For the text-containing cell, return its midpoint in (x, y) coordinate format. 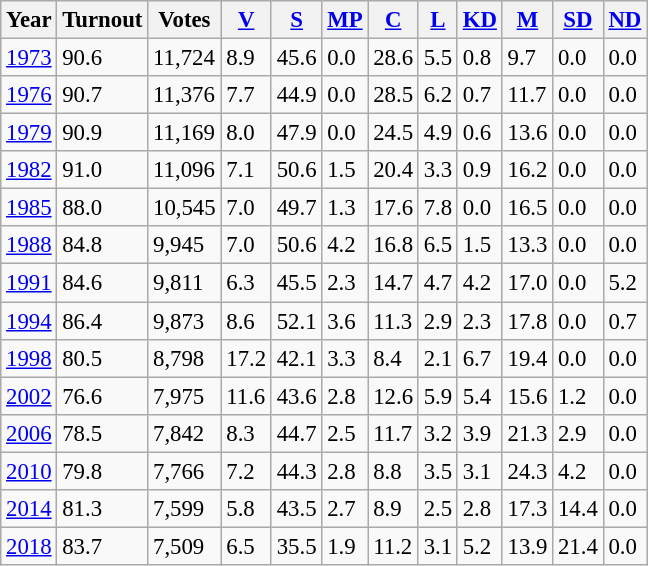
11.3 (393, 321)
Year (29, 20)
3.5 (438, 471)
17.2 (246, 358)
1973 (29, 58)
1.9 (345, 546)
4.7 (438, 283)
17.8 (527, 321)
7.1 (246, 170)
84.8 (102, 245)
5.9 (438, 396)
52.1 (296, 321)
47.9 (296, 133)
1988 (29, 245)
SD (578, 20)
7.2 (246, 471)
2018 (29, 546)
9,873 (184, 321)
6.7 (480, 358)
44.7 (296, 433)
7,509 (184, 546)
12.6 (393, 396)
17.6 (393, 208)
42.1 (296, 358)
11,096 (184, 170)
2.1 (438, 358)
14.4 (578, 509)
5.5 (438, 58)
7,766 (184, 471)
1985 (29, 208)
10,545 (184, 208)
28.5 (393, 95)
24.5 (393, 133)
7,842 (184, 433)
M (527, 20)
16.2 (527, 170)
KD (480, 20)
4.9 (438, 133)
11.6 (246, 396)
1976 (29, 95)
90.7 (102, 95)
35.5 (296, 546)
2002 (29, 396)
ND (625, 20)
Turnout (102, 20)
8,798 (184, 358)
16.5 (527, 208)
90.6 (102, 58)
28.6 (393, 58)
V (246, 20)
9.7 (527, 58)
9,811 (184, 283)
MP (345, 20)
9,945 (184, 245)
17.3 (527, 509)
8.4 (393, 358)
S (296, 20)
2006 (29, 433)
21.3 (527, 433)
1.3 (345, 208)
1982 (29, 170)
1998 (29, 358)
2014 (29, 509)
1991 (29, 283)
8.8 (393, 471)
13.3 (527, 245)
45.6 (296, 58)
79.8 (102, 471)
1.2 (578, 396)
3.2 (438, 433)
13.6 (527, 133)
6.3 (246, 283)
15.6 (527, 396)
84.6 (102, 283)
1994 (29, 321)
11,376 (184, 95)
13.9 (527, 546)
7,975 (184, 396)
11,724 (184, 58)
49.7 (296, 208)
14.7 (393, 283)
C (393, 20)
11,169 (184, 133)
43.6 (296, 396)
5.8 (246, 509)
17.0 (527, 283)
7,599 (184, 509)
91.0 (102, 170)
3.6 (345, 321)
8.6 (246, 321)
90.9 (102, 133)
20.4 (393, 170)
2.7 (345, 509)
1979 (29, 133)
76.6 (102, 396)
0.9 (480, 170)
2010 (29, 471)
78.5 (102, 433)
6.2 (438, 95)
88.0 (102, 208)
44.9 (296, 95)
8.0 (246, 133)
21.4 (578, 546)
43.5 (296, 509)
83.7 (102, 546)
24.3 (527, 471)
5.4 (480, 396)
86.4 (102, 321)
80.5 (102, 358)
8.3 (246, 433)
0.6 (480, 133)
7.7 (246, 95)
45.5 (296, 283)
16.8 (393, 245)
L (438, 20)
Votes (184, 20)
19.4 (527, 358)
81.3 (102, 509)
11.2 (393, 546)
44.3 (296, 471)
3.9 (480, 433)
0.8 (480, 58)
7.8 (438, 208)
